Determine the (X, Y) coordinate at the center of the cell enclosing the given text.  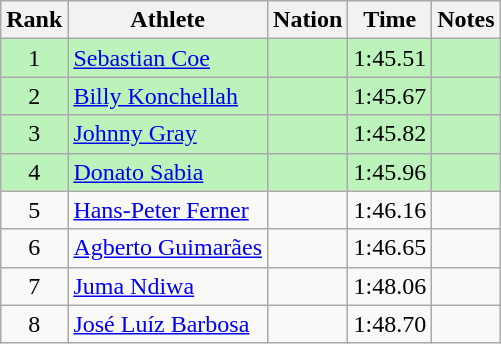
2 (34, 96)
Johnny Gray (168, 134)
Donato Sabia (168, 172)
Hans-Peter Ferner (168, 210)
1:45.67 (390, 96)
Agberto Guimarães (168, 248)
Juma Ndiwa (168, 286)
1:48.70 (390, 324)
Nation (308, 20)
4 (34, 172)
Rank (34, 20)
6 (34, 248)
1:45.96 (390, 172)
7 (34, 286)
Athlete (168, 20)
1:45.82 (390, 134)
Sebastian Coe (168, 58)
1:45.51 (390, 58)
1 (34, 58)
3 (34, 134)
Notes (466, 20)
8 (34, 324)
Time (390, 20)
José Luíz Barbosa (168, 324)
1:46.65 (390, 248)
Billy Konchellah (168, 96)
1:46.16 (390, 210)
1:48.06 (390, 286)
5 (34, 210)
